Output the [x, y] coordinate of the center of the cell containing the given text.  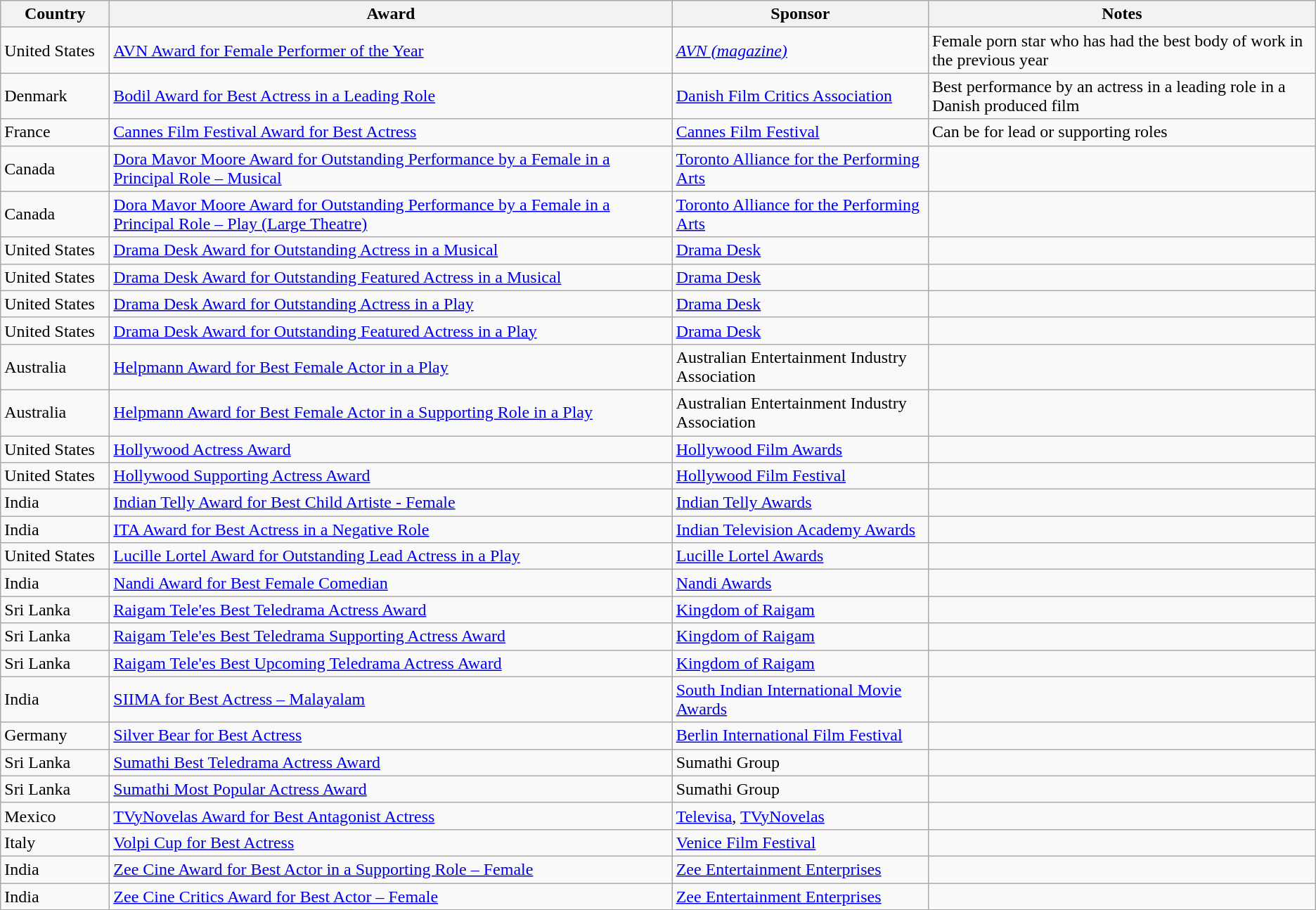
ITA Award for Best Actress in a Negative Role [391, 530]
TVyNovelas Award for Best Antagonist Actress [391, 816]
Drama Desk Award for Outstanding Actress in a Play [391, 304]
Drama Desk Award for Outstanding Actress in a Musical [391, 250]
Best performance by an actress in a leading role in a Danish produced film [1122, 96]
Cannes Film Festival [800, 132]
AVN (magazine) [800, 51]
Can be for lead or supporting roles [1122, 132]
Mexico [55, 816]
Hollywood Film Festival [800, 476]
Venice Film Festival [800, 842]
Sumathi Most Popular Actress Award [391, 789]
Dora Mavor Moore Award for Outstanding Performance by a Female in a Principal Role – Musical [391, 169]
Helpmann Award for Best Female Actor in a Play [391, 367]
Sponsor [800, 14]
Lucille Lortel Awards [800, 556]
Volpi Cup for Best Actress [391, 842]
Berlin International Film Festival [800, 736]
Nandi Awards [800, 583]
Hollywood Film Awards [800, 449]
Danish Film Critics Association [800, 96]
Hollywood Supporting Actress Award [391, 476]
Hollywood Actress Award [391, 449]
France [55, 132]
Helpmann Award for Best Female Actor in a Supporting Role in a Play [391, 412]
Silver Bear for Best Actress [391, 736]
Drama Desk Award for Outstanding Featured Actress in a Play [391, 331]
South Indian International Movie Awards [800, 699]
AVN Award for Female Performer of the Year [391, 51]
Nandi Award for Best Female Comedian [391, 583]
Zee Cine Critics Award for Best Actor – Female [391, 897]
Italy [55, 842]
Germany [55, 736]
Cannes Film Festival Award for Best Actress [391, 132]
SIIMA for Best Actress – Malayalam [391, 699]
Country [55, 14]
Denmark [55, 96]
Notes [1122, 14]
Indian Television Academy Awards [800, 530]
Drama Desk Award for Outstanding Featured Actress in a Musical [391, 277]
Raigam Tele'es Best Teledrama Supporting Actress Award [391, 636]
Lucille Lortel Award for Outstanding Lead Actress in a Play [391, 556]
Female porn star who has had the best body of work in the previous year [1122, 51]
Bodil Award for Best Actress in a Leading Role [391, 96]
Televisa, TVyNovelas [800, 816]
Sumathi Best Teledrama Actress Award [391, 762]
Dora Mavor Moore Award for Outstanding Performance by a Female in a Principal Role – Play (Large Theatre) [391, 214]
Raigam Tele'es Best Upcoming Teledrama Actress Award [391, 663]
Indian Telly Award for Best Child Artiste - Female [391, 503]
Award [391, 14]
Raigam Tele'es Best Teledrama Actress Award [391, 610]
Zee Cine Award for Best Actor in a Supporting Role – Female [391, 869]
Indian Telly Awards [800, 503]
